Return (X, Y) of the center of cell containing provided text 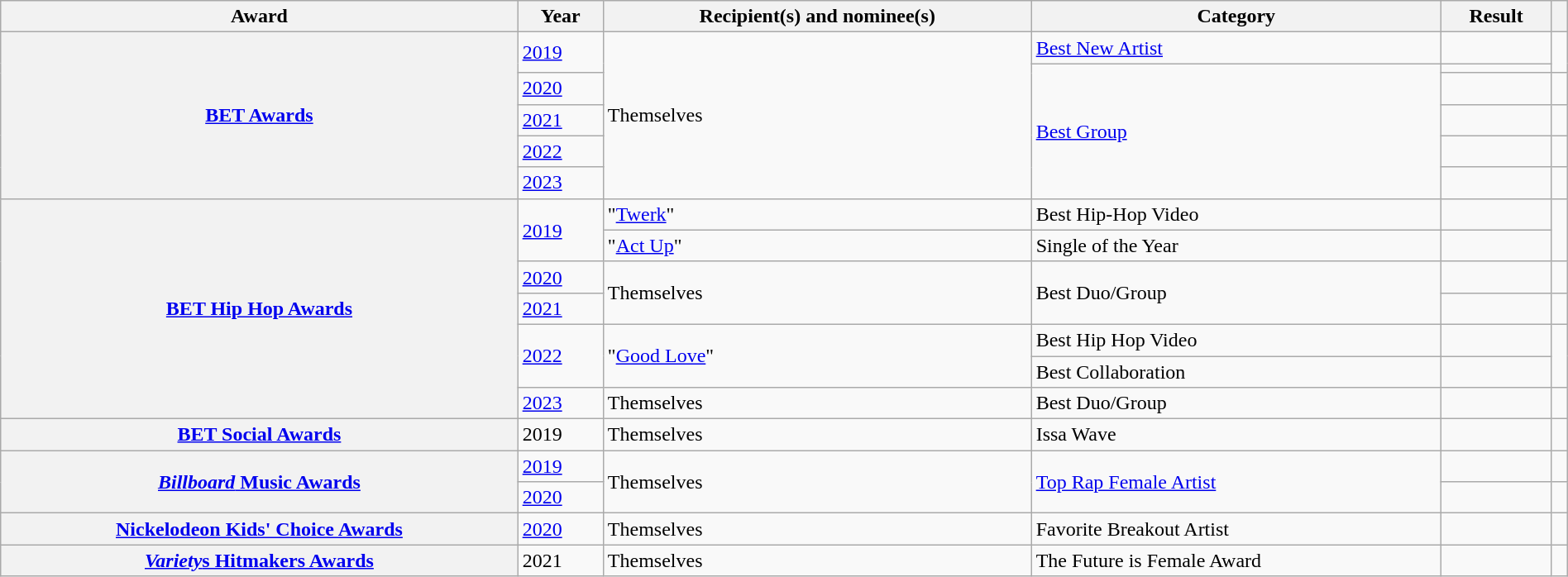
Best Hip-Hop Video (1236, 214)
Best Hip Hop Video (1236, 340)
BET Hip Hop Awards (260, 308)
BET Social Awards (260, 435)
The Future is Female Award (1236, 560)
BET Awards (260, 116)
"Twerk" (817, 214)
Top Rap Female Artist (1236, 482)
"Act Up" (817, 246)
Favorite Breakout Artist (1236, 529)
Best New Artist (1236, 48)
Nickelodeon Kids' Choice Awards (260, 529)
Billboard Music Awards (260, 482)
Recipient(s) and nominee(s) (817, 17)
Result (1495, 17)
Varietys Hitmakers Awards (260, 560)
Award (260, 17)
"Good Love" (817, 355)
Year (561, 17)
Issa Wave (1236, 435)
Best Group (1236, 131)
Best Collaboration (1236, 371)
Category (1236, 17)
Single of the Year (1236, 246)
